Return the (X, Y) coordinate for the center point of the cell that contains the specified text.  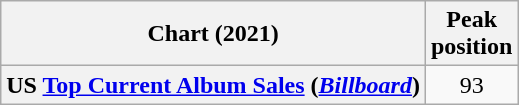
93 (471, 85)
US Top Current Album Sales (Billboard) (214, 85)
Chart (2021) (214, 34)
Peakposition (471, 34)
